Detect which cell encompasses the target text, then output its [x, y] center coordinate. 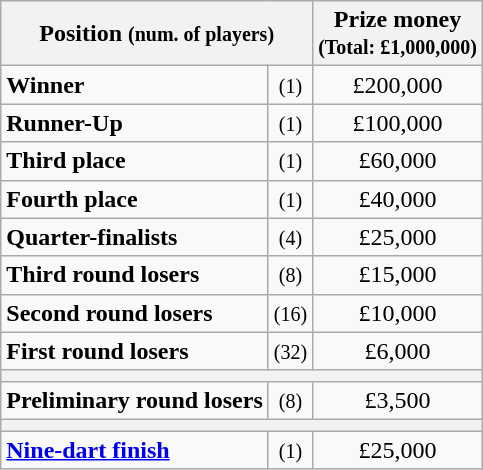
Position (num. of players) [157, 34]
First round losers [135, 351]
(16) [290, 313]
Runner-Up [135, 123]
Prize money(Total: £1,000,000) [398, 34]
Fourth place [135, 199]
Winner [135, 85]
Third round losers [135, 275]
Second round losers [135, 313]
(32) [290, 351]
£3,500 [398, 400]
Nine-dart finish [135, 449]
Third place [135, 161]
£15,000 [398, 275]
£6,000 [398, 351]
£200,000 [398, 85]
£10,000 [398, 313]
£60,000 [398, 161]
(4) [290, 237]
Quarter-finalists [135, 237]
£40,000 [398, 199]
£100,000 [398, 123]
Preliminary round losers [135, 400]
